Identify which cell holds the provided text, then report its [x, y] central coordinate. 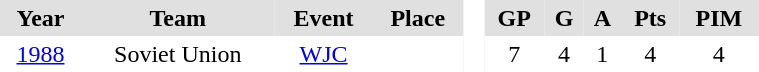
Pts [650, 18]
PIM [718, 18]
1 [602, 54]
A [602, 18]
Team [178, 18]
Event [324, 18]
1988 [40, 54]
Year [40, 18]
G [564, 18]
Place [418, 18]
7 [514, 54]
Soviet Union [178, 54]
WJC [324, 54]
GP [514, 18]
